For the text-containing cell, return its midpoint in (X, Y) coordinate format. 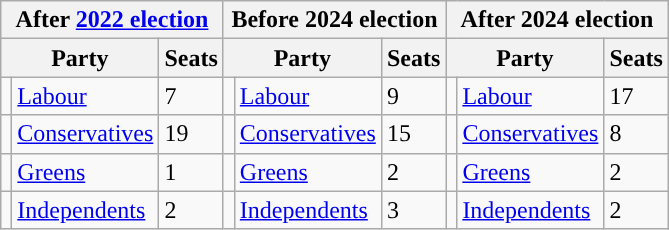
3 (413, 210)
1 (191, 172)
17 (636, 96)
15 (413, 134)
After 2022 election (112, 20)
9 (413, 96)
8 (636, 134)
Before 2024 election (334, 20)
After 2024 election (558, 20)
7 (191, 96)
19 (191, 134)
